Search for the cell housing the specified text and yield its [X, Y] center coordinate. 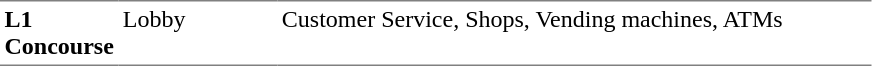
Lobby [198, 33]
Customer Service, Shops, Vending machines, ATMs [574, 33]
L1Concourse [59, 33]
